Extract the (X, Y) coordinate from the center of the cell holding the provided text.  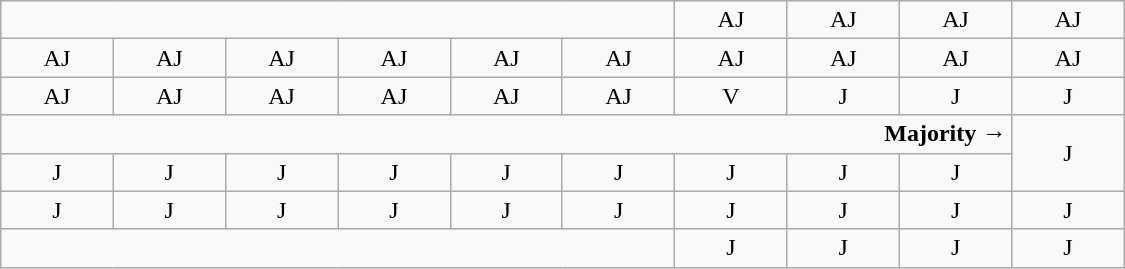
V (731, 96)
Majority → (506, 134)
